Find where the given text appears and provide that cell's center as (X, Y) coordinate. 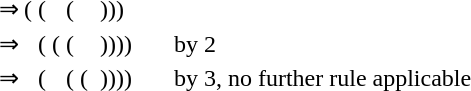
)))) (134, 44)
